Locate the cell with the specified text and output its (X, Y) center coordinate. 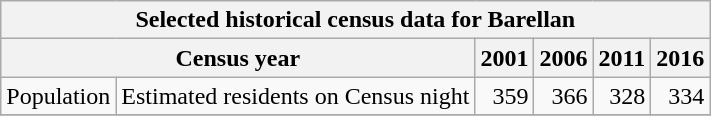
Selected historical census data for Barellan (356, 20)
Population (58, 96)
Census year (238, 58)
2016 (680, 58)
2011 (622, 58)
334 (680, 96)
359 (504, 96)
328 (622, 96)
2006 (564, 58)
Estimated residents on Census night (296, 96)
2001 (504, 58)
366 (564, 96)
